Scan for the cell matching the given text and deliver its [x, y] coordinate at center. 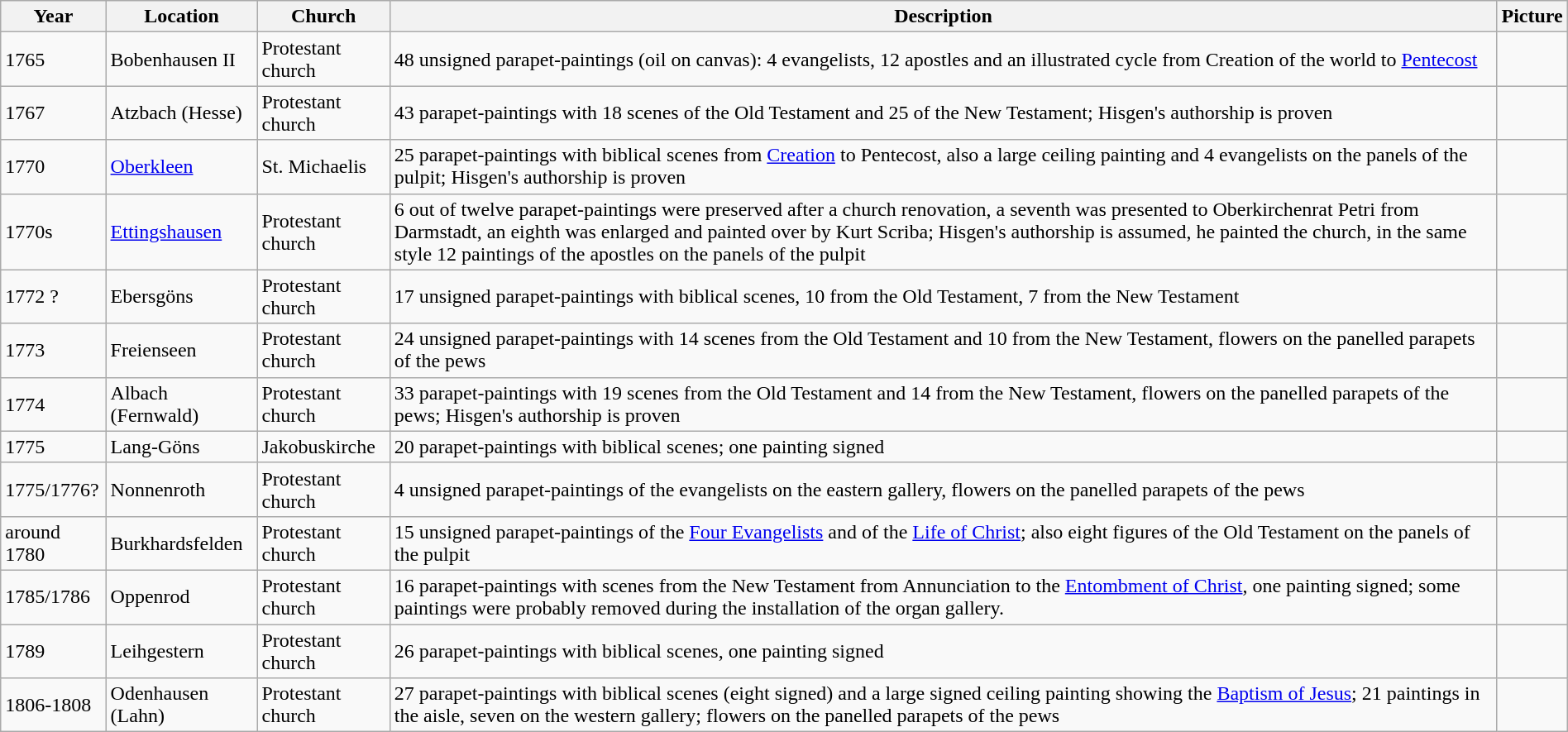
Lang-Göns [182, 447]
Atzbach (Hesse) [182, 112]
Year [53, 17]
Description [943, 17]
1785/1786 [53, 597]
Burkhardsfelden [182, 543]
Picture [1532, 17]
Ebersgöns [182, 296]
1767 [53, 112]
Ettingshausen [182, 232]
1765 [53, 60]
Nonnenroth [182, 490]
St. Michaelis [323, 167]
Freienseen [182, 351]
Jakobuskirche [323, 447]
1806-1808 [53, 705]
1774 [53, 404]
4 unsigned parapet-paintings of the evangelists on the eastern gallery, flowers on the panelled parapets of the pews [943, 490]
1772 ? [53, 296]
1775 [53, 447]
Odenhausen (Lahn) [182, 705]
15 unsigned parapet-paintings of the Four Evangelists and of the Life of Christ; also eight figures of the Old Testament on the panels of the pulpit [943, 543]
26 parapet-paintings with biblical scenes, one painting signed [943, 650]
Oppenrod [182, 597]
1789 [53, 650]
20 parapet-paintings with biblical scenes; one painting signed [943, 447]
1770s [53, 232]
Albach (Fernwald) [182, 404]
Oberkleen [182, 167]
1773 [53, 351]
17 unsigned parapet-paintings with biblical scenes, 10 from the Old Testament, 7 from the New Testament [943, 296]
around 1780 [53, 543]
Bobenhausen II [182, 60]
Church [323, 17]
1770 [53, 167]
Leihgestern [182, 650]
48 unsigned parapet-paintings (oil on canvas): 4 evangelists, 12 apostles and an illustrated cycle from Creation of the world to Pentecost [943, 60]
1775/1776? [53, 490]
Location [182, 17]
43 parapet-paintings with 18 scenes of the Old Testament and 25 of the New Testament; Hisgen's authorship is proven [943, 112]
24 unsigned parapet-paintings with 14 scenes from the Old Testament and 10 from the New Testament, flowers on the panelled parapets of the pews [943, 351]
